Output the (X, Y) coordinate of the center of the cell containing the given text.  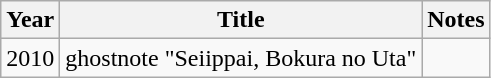
2010 (30, 58)
Year (30, 20)
Notes (456, 20)
Title (241, 20)
ghostnote "Seiippai, Bokura no Uta" (241, 58)
